Pinpoint the cell where the given text exists, returning its [x, y] midpoint coordinate. 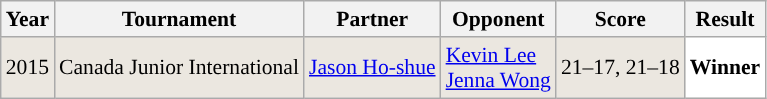
Score [620, 19]
Year [28, 19]
2015 [28, 68]
21–17, 21–18 [620, 68]
Opponent [498, 19]
Result [726, 19]
Tournament [179, 19]
Jason Ho-shue [372, 68]
Kevin Lee Jenna Wong [498, 68]
Partner [372, 19]
Canada Junior International [179, 68]
Winner [726, 68]
